From the cell containing the given text, extract its center point as [x, y] coordinate. 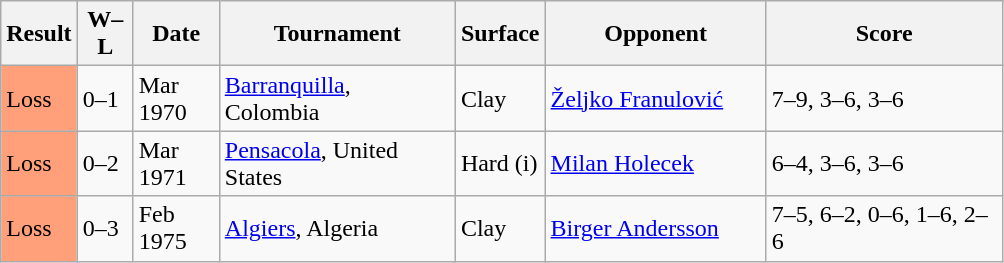
7–5, 6–2, 0–6, 1–6, 2–6 [884, 228]
Hard (i) [500, 164]
W–L [105, 34]
Barranquilla, Colombia [337, 98]
Algiers, Algeria [337, 228]
6–4, 3–6, 3–6 [884, 164]
0–2 [105, 164]
Date [176, 34]
Mar 1971 [176, 164]
Tournament [337, 34]
Birger Andersson [656, 228]
Željko Franulović [656, 98]
Surface [500, 34]
7–9, 3–6, 3–6 [884, 98]
Opponent [656, 34]
Milan Holecek [656, 164]
Feb 1975 [176, 228]
Score [884, 34]
0–1 [105, 98]
0–3 [105, 228]
Pensacola, United States [337, 164]
Result [39, 34]
Mar 1970 [176, 98]
